Search for the cell housing the specified text and yield its [X, Y] center coordinate. 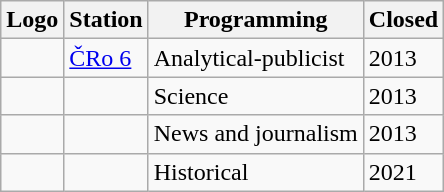
News and journalism [256, 134]
Analytical-publicist [256, 58]
Historical [256, 172]
Logo [32, 20]
Closed [403, 20]
ČRo 6 [106, 58]
2021 [403, 172]
Station [106, 20]
Programming [256, 20]
Science [256, 96]
